Output the [x, y] coordinate of the center of the cell containing the given text.  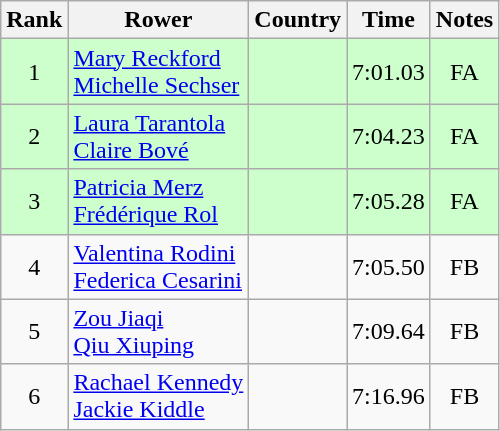
6 [34, 396]
Zou JiaqiQiu Xiuping [158, 332]
Rachael KennedyJackie Kiddle [158, 396]
Time [389, 20]
Country [298, 20]
7:09.64 [389, 332]
7:05.28 [389, 202]
Notes [464, 20]
5 [34, 332]
7:01.03 [389, 72]
Rank [34, 20]
Rower [158, 20]
7:16.96 [389, 396]
2 [34, 136]
7:04.23 [389, 136]
Laura TarantolaClaire Bové [158, 136]
7:05.50 [389, 266]
1 [34, 72]
Valentina RodiniFederica Cesarini [158, 266]
Patricia MerzFrédérique Rol [158, 202]
4 [34, 266]
Mary ReckfordMichelle Sechser [158, 72]
3 [34, 202]
